Identify which cell holds the provided text, then report its (X, Y) central coordinate. 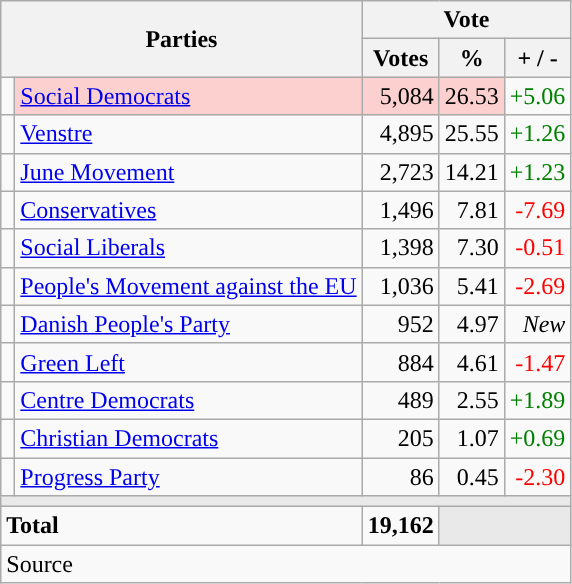
1,036 (400, 286)
5,084 (400, 96)
26.53 (472, 96)
Total (182, 526)
Danish People's Party (188, 324)
Source (286, 564)
Social Democrats (188, 96)
June Movement (188, 172)
884 (400, 362)
Progress Party (188, 477)
Vote (466, 20)
4.61 (472, 362)
People's Movement against the EU (188, 286)
205 (400, 438)
4.97 (472, 324)
+1.26 (538, 134)
Venstre (188, 134)
Christian Democrats (188, 438)
-2.69 (538, 286)
19,162 (400, 526)
489 (400, 400)
-0.51 (538, 248)
+1.89 (538, 400)
5.41 (472, 286)
New (538, 324)
Parties (182, 39)
952 (400, 324)
1,496 (400, 210)
1.07 (472, 438)
0.45 (472, 477)
Conservatives (188, 210)
Green Left (188, 362)
86 (400, 477)
14.21 (472, 172)
-7.69 (538, 210)
+1.23 (538, 172)
-2.30 (538, 477)
+5.06 (538, 96)
2.55 (472, 400)
2,723 (400, 172)
-1.47 (538, 362)
Social Liberals (188, 248)
+ / - (538, 58)
Votes (400, 58)
Centre Democrats (188, 400)
7.30 (472, 248)
1,398 (400, 248)
25.55 (472, 134)
+0.69 (538, 438)
% (472, 58)
7.81 (472, 210)
4,895 (400, 134)
